From the cell containing the given text, extract its center point as (X, Y) coordinate. 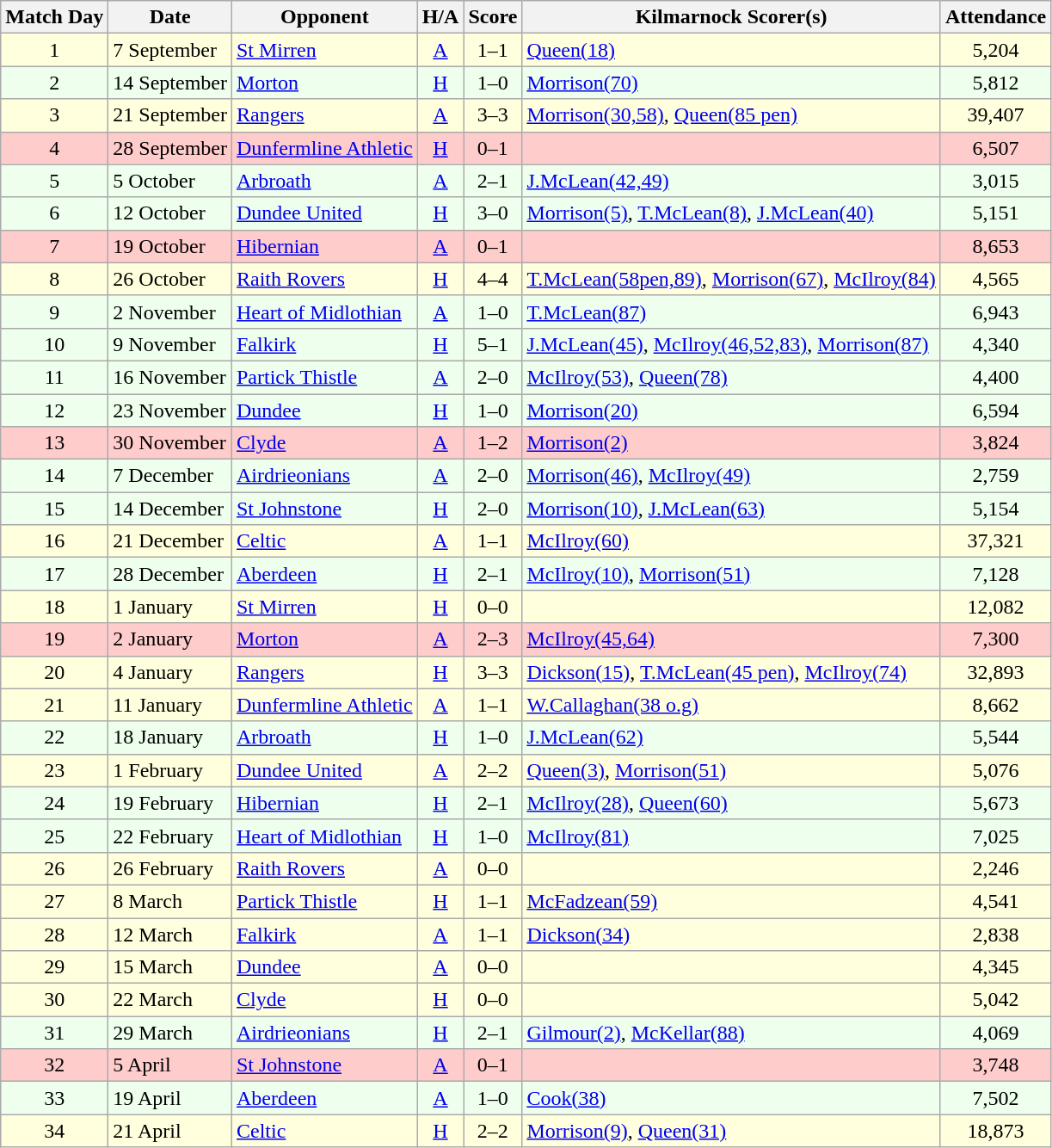
Morrison(30,58), Queen(85 pen) (731, 115)
23 (55, 770)
7,025 (995, 836)
3,015 (995, 181)
39,407 (995, 115)
26 (55, 868)
32,893 (995, 672)
J.McLean(42,49) (731, 181)
4,565 (995, 279)
30 November (170, 443)
28 (55, 934)
34 (55, 1131)
19 February (170, 803)
15 March (170, 967)
7,502 (995, 1098)
4 January (170, 672)
33 (55, 1098)
5,154 (995, 509)
5,151 (995, 213)
19 October (170, 246)
9 (55, 312)
27 (55, 901)
21 April (170, 1131)
4,345 (995, 967)
21 September (170, 115)
3,824 (995, 443)
McIlroy(53), Queen(78) (731, 377)
8,662 (995, 705)
T.McLean(58pen,89), Morrison(67), McIlroy(84) (731, 279)
26 February (170, 868)
1–2 (493, 443)
13 (55, 443)
3–0 (493, 213)
McIlroy(60) (731, 541)
16 (55, 541)
Match Day (55, 17)
7,300 (995, 639)
6,507 (995, 148)
11 (55, 377)
Kilmarnock Scorer(s) (731, 17)
Morrison(2) (731, 443)
4,069 (995, 1033)
14 September (170, 83)
10 (55, 344)
12 March (170, 934)
McIlroy(10), Morrison(51) (731, 574)
2 January (170, 639)
6,594 (995, 410)
5 April (170, 1065)
5 October (170, 181)
19 (55, 639)
McIlroy(81) (731, 836)
28 September (170, 148)
5,042 (995, 1000)
2,838 (995, 934)
5,812 (995, 83)
4 (55, 148)
24 (55, 803)
14 December (170, 509)
8 March (170, 901)
18,873 (995, 1131)
18 (55, 607)
19 April (170, 1098)
5,673 (995, 803)
Attendance (995, 17)
Morrison(10), J.McLean(63) (731, 509)
18 January (170, 738)
5,204 (995, 50)
26 October (170, 279)
Cook(38) (731, 1098)
7,128 (995, 574)
21 (55, 705)
37,321 (995, 541)
4,541 (995, 901)
12 October (170, 213)
30 (55, 1000)
9 November (170, 344)
Queen(18) (731, 50)
1 January (170, 607)
31 (55, 1033)
T.McLean(87) (731, 312)
Opponent (324, 17)
22 (55, 738)
12 (55, 410)
3 (55, 115)
29 (55, 967)
1 February (170, 770)
29 March (170, 1033)
J.McLean(45), McIlroy(46,52,83), Morrison(87) (731, 344)
Gilmour(2), McKellar(88) (731, 1033)
28 December (170, 574)
Date (170, 17)
16 November (170, 377)
4,400 (995, 377)
Morrison(46), McIlroy(49) (731, 476)
20 (55, 672)
Score (493, 17)
Morrison(9), Queen(31) (731, 1131)
McIlroy(45,64) (731, 639)
Morrison(5), T.McLean(8), J.McLean(40) (731, 213)
21 December (170, 541)
11 January (170, 705)
2 November (170, 312)
5,544 (995, 738)
McFadzean(59) (731, 901)
Morrison(70) (731, 83)
17 (55, 574)
H/A (440, 17)
4–4 (493, 279)
5,076 (995, 770)
6 (55, 213)
14 (55, 476)
22 March (170, 1000)
4,340 (995, 344)
22 February (170, 836)
32 (55, 1065)
Dickson(15), T.McLean(45 pen), McIlroy(74) (731, 672)
2–3 (493, 639)
Queen(3), Morrison(51) (731, 770)
8,653 (995, 246)
15 (55, 509)
3,748 (995, 1065)
2,759 (995, 476)
2 (55, 83)
7 December (170, 476)
5–1 (493, 344)
12,082 (995, 607)
6,943 (995, 312)
5 (55, 181)
23 November (170, 410)
7 (55, 246)
8 (55, 279)
2,246 (995, 868)
25 (55, 836)
McIlroy(28), Queen(60) (731, 803)
J.McLean(62) (731, 738)
1 (55, 50)
7 September (170, 50)
W.Callaghan(38 o.g) (731, 705)
Dickson(34) (731, 934)
Morrison(20) (731, 410)
